Locate the cell with the specified text and output its [x, y] center coordinate. 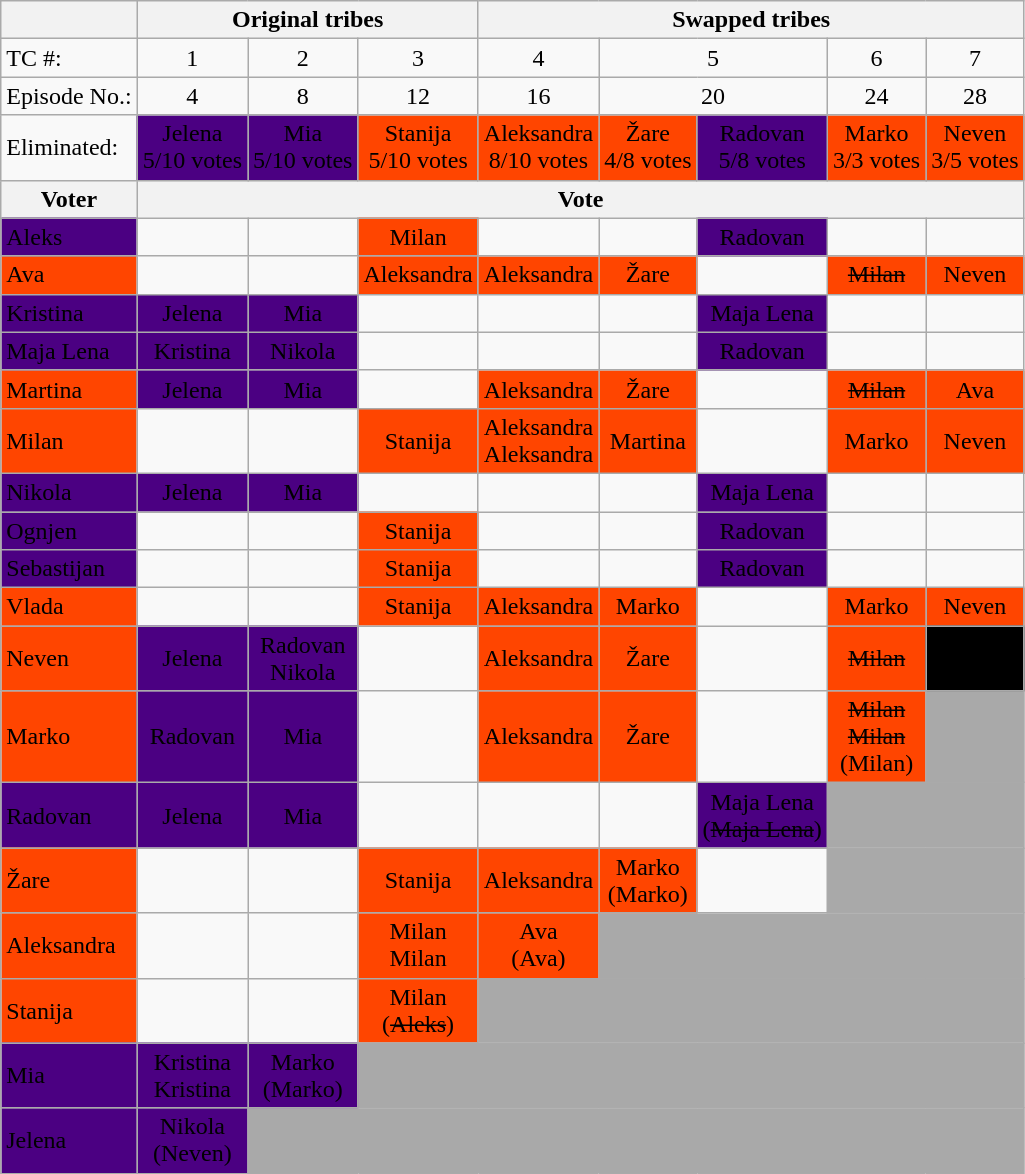
Stanija5/10 votes [418, 148]
Aleks [69, 237]
AleksandraAleksandra [538, 440]
8 [303, 96]
Neven3/5 votes [975, 148]
Voter [69, 199]
20 [714, 96]
Žare4/8 votes [648, 148]
Nikola(Neven) [192, 1140]
RadovanNikola [303, 658]
Ognjen [69, 531]
3 [418, 58]
Marko3/3 votes [876, 148]
Swapped tribes [751, 20]
Ava(Ava) [538, 946]
5 [714, 58]
12 [418, 96]
7 [975, 58]
16 [538, 96]
Sebastijan [69, 569]
2 [303, 58]
Maja Lena(Maja Lena) [762, 816]
Vote [580, 199]
Milan(Aleks) [418, 1010]
6 [876, 58]
Jelena5/10 votes [192, 148]
Eliminated: [69, 148]
28 [975, 96]
1 [192, 58]
Vlada [69, 607]
24 [876, 96]
MilanMilan(Milan) [876, 737]
Radovan5/8 votes [762, 148]
Aleksandra8/10 votes [538, 148]
Episode No.: [69, 96]
MilanMilan [418, 946]
Original tribes [308, 20]
(Milan) [975, 658]
Mia5/10 votes [303, 148]
TC #: [69, 58]
KristinaKristina [192, 1076]
